From the cell containing the given text, extract its center point as [x, y] coordinate. 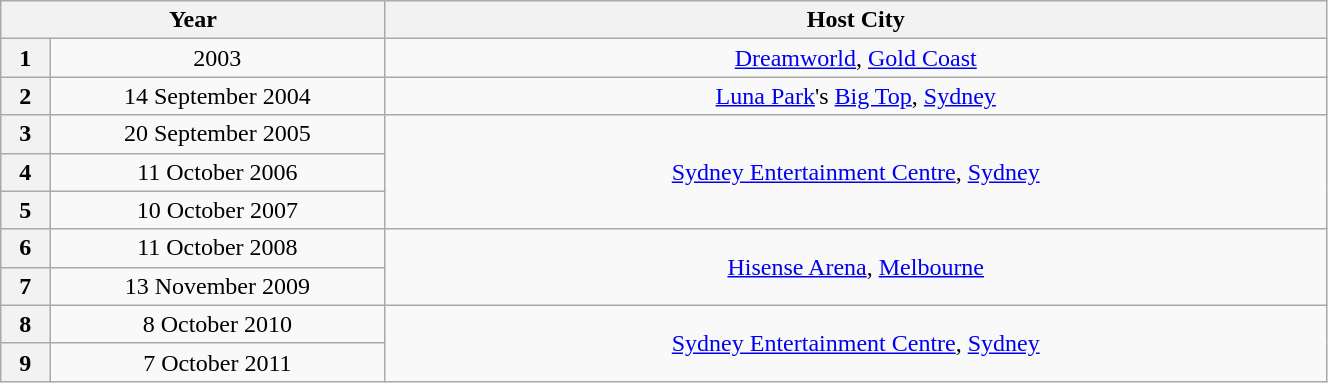
14 September 2004 [218, 96]
10 October 2007 [218, 210]
7 [26, 286]
2003 [218, 58]
Dreamworld, Gold Coast [856, 58]
7 October 2011 [218, 362]
13 November 2009 [218, 286]
9 [26, 362]
Year [193, 20]
3 [26, 134]
6 [26, 248]
2 [26, 96]
Host City [856, 20]
20 September 2005 [218, 134]
8 October 2010 [218, 324]
11 October 2006 [218, 172]
4 [26, 172]
5 [26, 210]
Luna Park's Big Top, Sydney [856, 96]
8 [26, 324]
Hisense Arena, Melbourne [856, 267]
11 October 2008 [218, 248]
1 [26, 58]
